Pinpoint the cell where the given text exists, returning its [x, y] midpoint coordinate. 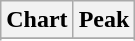
Peak [104, 20]
Chart [37, 20]
